Provide the (X, Y) coordinate of the cell's center where the given text is located.  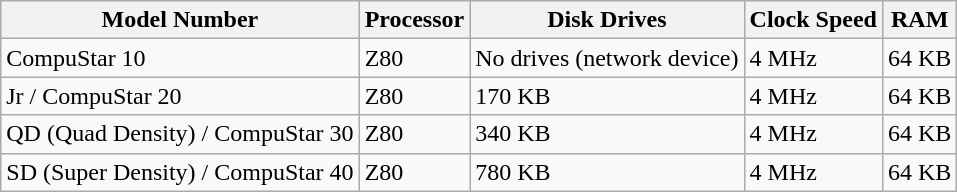
RAM (919, 20)
340 KB (607, 134)
Processor (414, 20)
Disk Drives (607, 20)
780 KB (607, 172)
CompuStar 10 (180, 58)
Model Number (180, 20)
SD (Super Density) / CompuStar 40 (180, 172)
Clock Speed (813, 20)
Jr / CompuStar 20 (180, 96)
QD (Quad Density) / CompuStar 30 (180, 134)
170 KB (607, 96)
No drives (network device) (607, 58)
